Provide the (X, Y) coordinate of the cell's center where the given text is located.  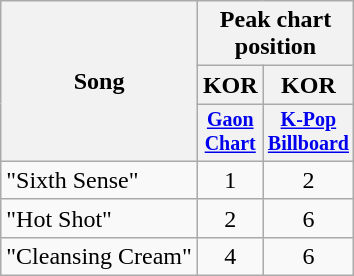
Peak chart position (275, 34)
4 (230, 256)
K-PopBillboard (308, 132)
"Sixth Sense" (100, 180)
"Cleansing Cream" (100, 256)
Gaon Chart (230, 132)
1 (230, 180)
"Hot Shot" (100, 218)
Song (100, 82)
